Search for the cell housing the specified text and yield its [x, y] center coordinate. 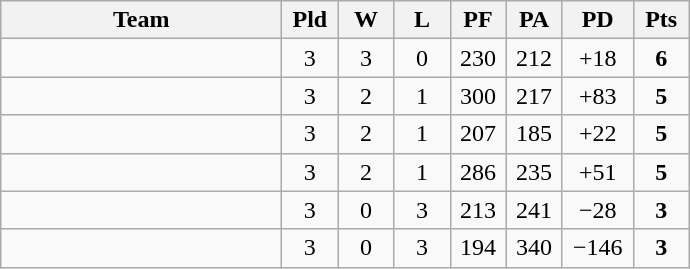
217 [534, 96]
212 [534, 58]
286 [478, 172]
Pld [310, 20]
235 [534, 172]
W [366, 20]
230 [478, 58]
PD [598, 20]
340 [534, 248]
PF [478, 20]
6 [661, 58]
213 [478, 210]
L [422, 20]
241 [534, 210]
PA [534, 20]
Pts [661, 20]
185 [534, 134]
300 [478, 96]
207 [478, 134]
194 [478, 248]
+51 [598, 172]
+22 [598, 134]
−28 [598, 210]
−146 [598, 248]
+83 [598, 96]
+18 [598, 58]
Team [142, 20]
